Determine the [X, Y] coordinate at the center of the cell enclosing the given text.  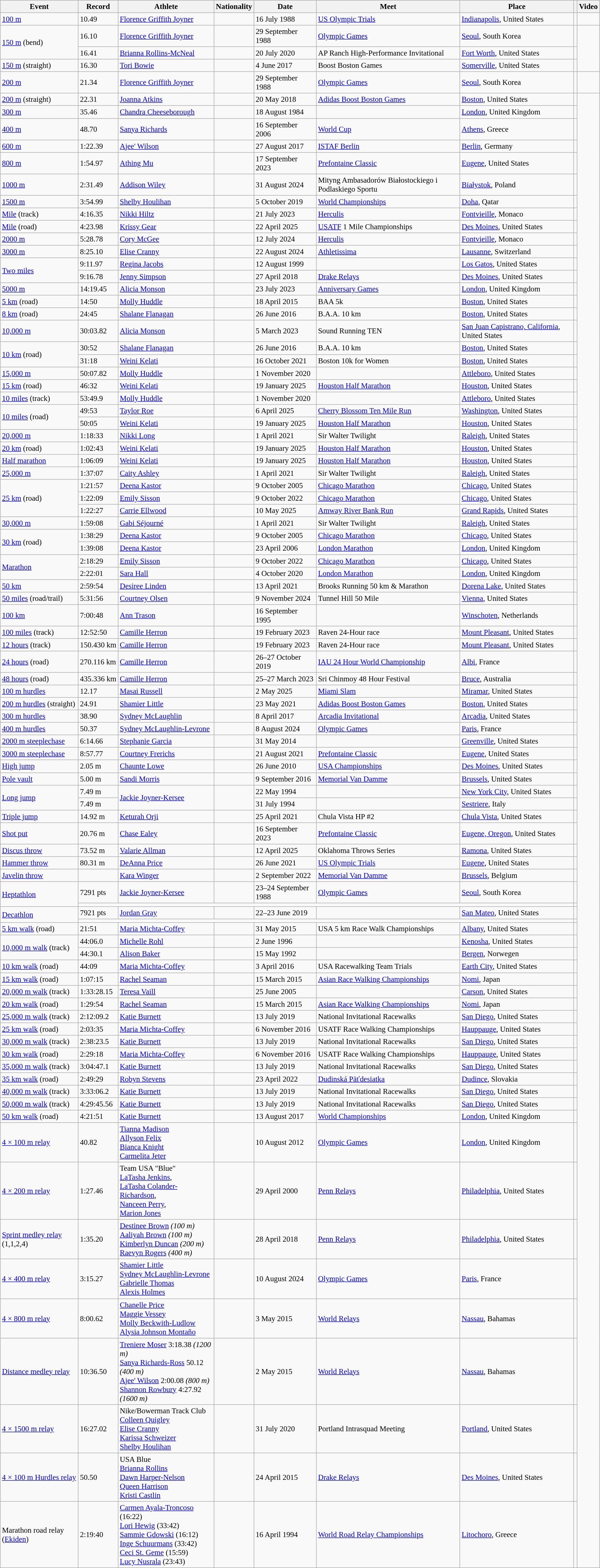
Half marathon [39, 461]
Athletissima [388, 252]
30:03.82 [98, 331]
49:53 [98, 411]
400 m [39, 129]
USA BlueBrianna RollinsDawn Harper-NelsonQueen HarrisonKristi Castlin [166, 1477]
1:21:57 [98, 486]
24:45 [98, 314]
3:54.99 [98, 202]
Ajee' Wilson [166, 146]
3:15.27 [98, 1279]
13 April 2021 [285, 586]
150.430 km [98, 645]
1:18:33 [98, 436]
Anniversary Games [388, 289]
8:00.62 [98, 1318]
12.17 [98, 691]
Lausanne, Switzerland [517, 252]
20 km walk (road) [39, 1004]
16:27.02 [98, 1429]
16 July 1988 [285, 19]
73.52 m [98, 850]
Amway River Bank Run [388, 511]
3:04:47.1 [98, 1067]
Winschoten, Netherlands [517, 615]
Dudince, Slovakia [517, 1079]
50.50 [98, 1477]
17 September 2023 [285, 163]
600 m [39, 146]
9 November 2024 [285, 598]
26–27 October 2019 [285, 662]
1:38:29 [98, 536]
15 May 1992 [285, 954]
26 June 2021 [285, 863]
1:06:09 [98, 461]
7:00:48 [98, 615]
23 July 2023 [285, 289]
Triple jump [39, 816]
Robyn Stevens [166, 1079]
2:49:29 [98, 1079]
Ann Trason [166, 615]
4 × 400 m relay [39, 1279]
35.46 [98, 112]
Chula Vista HP #2 [388, 816]
Long jump [39, 798]
Chaunte Lowe [166, 767]
4 × 100 m relay [39, 1142]
20 km (road) [39, 448]
150 m (bend) [39, 42]
Shamier LittleSydney McLaughlin-LevroneGabrielle ThomasAlexis Holmes [166, 1279]
USA Racewalking Team Trials [388, 966]
29 April 2000 [285, 1191]
18 April 2015 [285, 302]
Date [285, 7]
35 km walk (road) [39, 1079]
15 km walk (road) [39, 979]
21:51 [98, 929]
30,000 m walk (track) [39, 1042]
Sanya Richards [166, 129]
14:19.45 [98, 289]
20.76 m [98, 834]
10 August 2024 [285, 1279]
30 km (road) [39, 542]
DeAnna Price [166, 863]
USATF 1 Mile Championships [388, 227]
Jordan Gray [166, 913]
Mityng Ambasadorów Białostockiego i Podlaskiego Sportu [388, 184]
Somerville, United States [517, 66]
Place [517, 7]
San Juan Capistrano, California, United States [517, 331]
Jenny Simpson [166, 277]
8 km (road) [39, 314]
44:09 [98, 966]
Shamier Little [166, 704]
Arcadia Invitational [388, 716]
Kara Winger [166, 875]
7921 pts [98, 913]
9:11.97 [98, 264]
Brooks Running 50 km & Marathon [388, 586]
Hammer throw [39, 863]
20,000 m walk (track) [39, 991]
Tianna MadisonAllyson FelixBianca KnightCarmelita Jeter [166, 1142]
AP Ranch High-Performance Invitational [388, 53]
1:39:08 [98, 548]
12:52:50 [98, 632]
200 m [39, 83]
Nikki Hiltz [166, 214]
2.05 m [98, 767]
25 June 2005 [285, 991]
Indianapolis, United States [517, 19]
10 August 2012 [285, 1142]
50 miles (road/trail) [39, 598]
20,000 m [39, 436]
1:22:09 [98, 498]
2:22:01 [98, 573]
USA Championships [388, 767]
53:49.9 [98, 398]
25,000 m walk (track) [39, 1016]
50:05 [98, 423]
Białystok, Poland [517, 184]
23 April 2022 [285, 1079]
Keturah Orji [166, 816]
Marathon road relay (Ekiden) [39, 1535]
Boston 10k for Women [388, 361]
Joanna Atkins [166, 99]
Event [39, 7]
Sydney McLaughlin-Levrone [166, 729]
25 km walk (road) [39, 1029]
Athlete [166, 7]
24 hours (road) [39, 662]
22–23 June 2019 [285, 913]
15 km (road) [39, 386]
Portland Intrasquad Meeting [388, 1429]
World Cup [388, 129]
Chanelle PriceMaggie VesseyMolly Beckwith-LudlowAlysia Johnson Montaño [166, 1318]
12 April 2025 [285, 850]
5:31:56 [98, 598]
2:38:23.5 [98, 1042]
Bruce, Australia [517, 679]
Distance medley relay [39, 1371]
Athens, Greece [517, 129]
Stephanie Garcia [166, 741]
270.116 km [98, 662]
Sydney McLaughlin [166, 716]
50:07.82 [98, 373]
Courtney Frerichs [166, 754]
Dorena Lake, United States [517, 586]
Sestriere, Italy [517, 804]
Ramona, United States [517, 850]
1:07:15 [98, 979]
25 April 2021 [285, 816]
20 July 2020 [285, 53]
100 km [39, 615]
20 May 2018 [285, 99]
Bergen, Norwegen [517, 954]
14.92 m [98, 816]
Caity Ashley [166, 473]
28 April 2018 [285, 1240]
Nikki Long [166, 436]
BAA 5k [388, 302]
2000 m [39, 239]
Greenville, United States [517, 741]
2 May 2015 [285, 1371]
6 April 2025 [285, 411]
Eugene, Oregon, United States [517, 834]
USA 5 km Race Walk Championships [388, 929]
ISTAF Berlin [388, 146]
4 October 2020 [285, 573]
16 October 2021 [285, 361]
44:30.1 [98, 954]
Record [98, 7]
18 August 1984 [285, 112]
Gabi Séjourné [166, 523]
31 May 2015 [285, 929]
8 April 2017 [285, 716]
50.37 [98, 729]
435.336 km [98, 679]
3 May 2015 [285, 1318]
Pole vault [39, 779]
2:03:35 [98, 1029]
150 m (straight) [39, 66]
IAU 24 Hour World Championship [388, 662]
8:57.77 [98, 754]
12 hours (track) [39, 645]
World Road Relay Championships [388, 1535]
2:31.49 [98, 184]
16 September 1995 [285, 615]
4:29:45.56 [98, 1104]
30,000 m [39, 523]
1:22:27 [98, 511]
23–24 September 1988 [285, 892]
31 July 2020 [285, 1429]
4 June 2017 [285, 66]
50,000 m walk (track) [39, 1104]
300 m [39, 112]
Addison Wiley [166, 184]
5 km walk (road) [39, 929]
3 April 2016 [285, 966]
Athing Mu [166, 163]
1:35.20 [98, 1240]
2 June 1996 [285, 942]
30 km walk (road) [39, 1054]
Chase Ealey [166, 834]
Destinee Brown (100 m)Aaliyah Brown (100 m)Kimberlyn Duncan (200 m)Raevyn Rogers (400 m) [166, 1240]
Miami Slam [388, 691]
Portland, United States [517, 1429]
Chula Vista, United States [517, 816]
3:33:06.2 [98, 1092]
Fort Worth, United States [517, 53]
16 September 2023 [285, 834]
Two miles [39, 270]
1:54.97 [98, 163]
Team USA "Blue"LaTasha Jenkins,LaTasha Colander-Richardson,Nanceen Perry,Marion Jones [166, 1191]
25,000 m [39, 473]
2:59:54 [98, 586]
300 m hurdles [39, 716]
Valarie Allman [166, 850]
23 April 2006 [285, 548]
Regina Jacobs [166, 264]
4:23.98 [98, 227]
5000 m [39, 289]
Krissy Gear [166, 227]
800 m [39, 163]
Brussels, Belgium [517, 875]
31 July 1994 [285, 804]
Berlin, Germany [517, 146]
46:32 [98, 386]
10 km walk (road) [39, 966]
Los Gatos, United States [517, 264]
100 m hurdles [39, 691]
Nationality [234, 7]
5 km (road) [39, 302]
1000 m [39, 184]
10 May 2025 [285, 511]
Teresa Vaill [166, 991]
Courtney Olsen [166, 598]
1:29:54 [98, 1004]
2000 m steeplechase [39, 741]
22.31 [98, 99]
Albany, United States [517, 929]
Arcadia, United States [517, 716]
27 April 2018 [285, 277]
Elise Cranny [166, 252]
Treniere Moser 3:18.38 (1200 m)Sanya Richards-Ross 50.12 (400 m)Ajee' Wilson 2:00.08 (800 m)Shannon Rowbury 4:27.92 (1600 m) [166, 1371]
48 hours (road) [39, 679]
100 m [39, 19]
Nike/Bowerman Track ClubColleen QuigleyElise CrannyKarissa SchweizerShelby Houlihan [166, 1429]
16 September 2006 [285, 129]
50 km [39, 586]
4 × 1500 m relay [39, 1429]
14:50 [98, 302]
22 August 2024 [285, 252]
Meet [388, 7]
38.90 [98, 716]
Taylor Roe [166, 411]
22 May 1994 [285, 791]
40.82 [98, 1142]
Albi, France [517, 662]
Mile (track) [39, 214]
5 October 2019 [285, 202]
1:27.46 [98, 1191]
Sri Chinmoy 48 Hour Festival [388, 679]
21 August 2021 [285, 754]
Shot put [39, 834]
Boost Boston Games [388, 66]
200 m hurdles (straight) [39, 704]
8 August 2024 [285, 729]
Doha, Qatar [517, 202]
10.49 [98, 19]
25 km (road) [39, 498]
High jump [39, 767]
24.91 [98, 704]
3000 m steeplechase [39, 754]
2:12:09.2 [98, 1016]
2:29:18 [98, 1054]
New York City, United States [517, 791]
Heptathlon [39, 894]
Sandi Morris [166, 779]
Marathon [39, 567]
10,000 m walk (track) [39, 948]
Oklahoma Throws Series [388, 850]
Brussels, United States [517, 779]
21 July 2023 [285, 214]
35,000 m walk (track) [39, 1067]
25–27 March 2023 [285, 679]
Discus throw [39, 850]
Cherry Blossom Ten Mile Run [388, 411]
44:06.0 [98, 942]
48.70 [98, 129]
Tori Bowie [166, 66]
27 August 2017 [285, 146]
2:18:29 [98, 561]
Grand Rapids, United States [517, 511]
1:59:08 [98, 523]
Masai Russell [166, 691]
30:52 [98, 348]
26 June 2010 [285, 767]
4:21:51 [98, 1117]
4 × 800 m relay [39, 1318]
31 August 2024 [285, 184]
4 × 200 m relay [39, 1191]
Earth City, United States [517, 966]
Washington, United States [517, 411]
7291 pts [98, 892]
50 km walk (road) [39, 1117]
Sara Hall [166, 573]
Kenosha, United States [517, 942]
Carrie Ellwood [166, 511]
31 May 2014 [285, 741]
Carson, United States [517, 991]
40,000 m walk (track) [39, 1092]
10:36.50 [98, 1371]
12 August 1999 [285, 264]
1:37:07 [98, 473]
Desiree Linden [166, 586]
31:18 [98, 361]
23 May 2021 [285, 704]
Tunnel Hill 50 Mile [388, 598]
9:16.78 [98, 277]
4:16.35 [98, 214]
Alison Baker [166, 954]
100 miles (track) [39, 632]
Brianna Rollins-McNeal [166, 53]
Video [589, 7]
10 miles (track) [39, 398]
2 September 2022 [285, 875]
10,000 m [39, 331]
San Mateo, United States [517, 913]
2 May 2025 [285, 691]
5.00 m [98, 779]
5:28.78 [98, 239]
16 April 1994 [285, 1535]
Miramar, United States [517, 691]
Sprint medley relay (1,1,2,4) [39, 1240]
1:22.39 [98, 146]
Mile (road) [39, 227]
21.34 [98, 83]
1:33:28.15 [98, 991]
Carmen Ayala-Troncoso (16:22)Lori Hewig (33:42)Sammie Gdowski (16:12)Inge Schuurmans (33:42)Ceci St. Geme (15:59)Lucy Nusrala (23:43) [166, 1535]
Michelle Rohl [166, 942]
9 September 2016 [285, 779]
16.10 [98, 36]
Chandra Cheeseborough [166, 112]
400 m hurdles [39, 729]
Shelby Houlihan [166, 202]
1:02:43 [98, 448]
2:19:40 [98, 1535]
16.41 [98, 53]
200 m (straight) [39, 99]
Javelin throw [39, 875]
6:14.66 [98, 741]
4 × 100 m Hurdles relay [39, 1477]
16.30 [98, 66]
Decathlon [39, 915]
15,000 m [39, 373]
5 March 2023 [285, 331]
8:25.10 [98, 252]
80.31 m [98, 863]
Dudinská Päťdesiatka [388, 1079]
3000 m [39, 252]
24 April 2015 [285, 1477]
Cory McGee [166, 239]
22 April 2025 [285, 227]
12 July 2024 [285, 239]
Litochoro, Greece [517, 1535]
Vienna, United States [517, 598]
1500 m [39, 202]
10 miles (road) [39, 417]
Sound Running TEN [388, 331]
13 August 2017 [285, 1117]
10 km (road) [39, 355]
